Identify which cell holds the provided text, then report its [x, y] central coordinate. 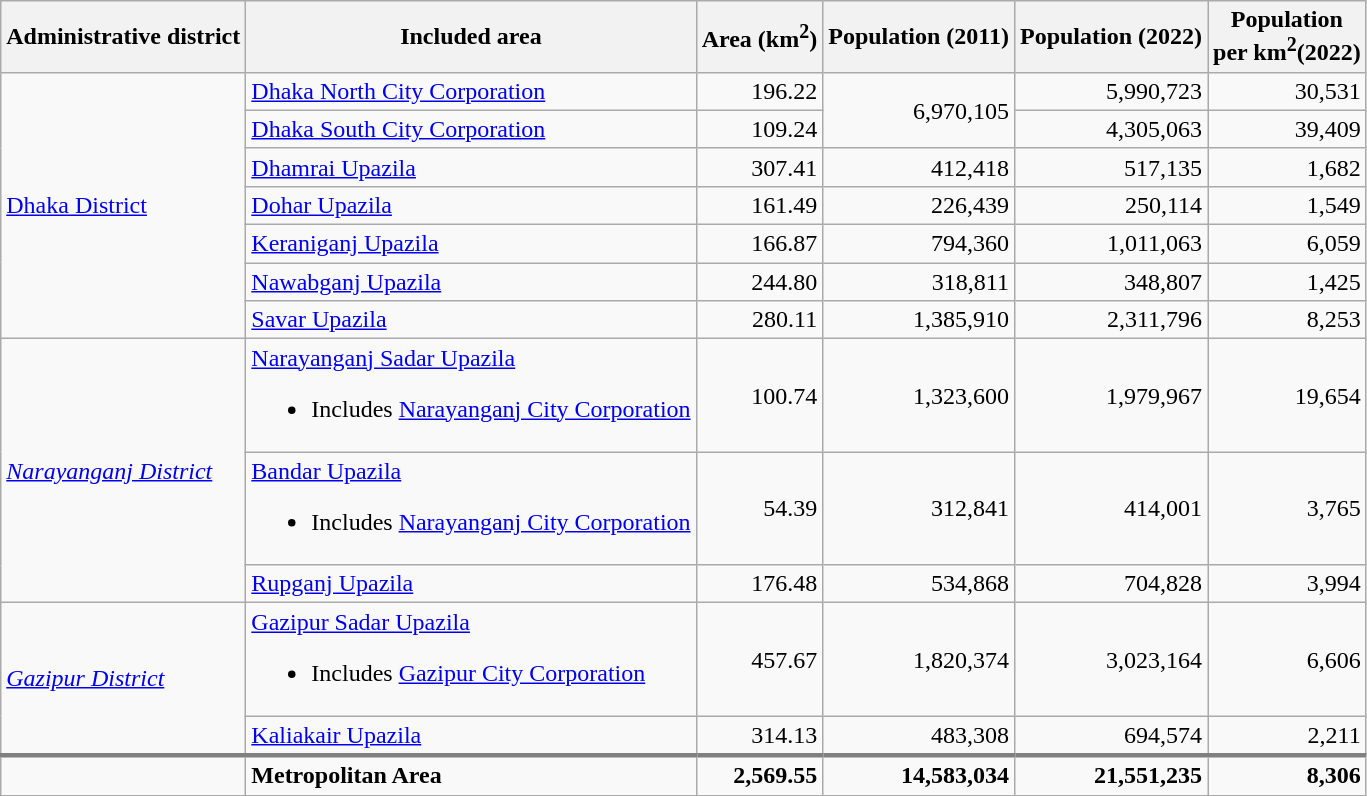
1,979,967 [1110, 396]
1,323,600 [919, 396]
Included area [471, 37]
196.22 [760, 91]
457.67 [760, 660]
2,211 [1288, 736]
Gazipur District [124, 680]
1,011,063 [1110, 244]
534,868 [919, 584]
Population (2011) [919, 37]
6,606 [1288, 660]
250,114 [1110, 205]
166.87 [760, 244]
517,135 [1110, 167]
4,305,063 [1110, 129]
100.74 [760, 396]
Savar Upazila [471, 320]
Gazipur Sadar UpazilaIncludes Gazipur City Corporation [471, 660]
14,583,034 [919, 776]
794,360 [919, 244]
1,425 [1288, 282]
54.39 [760, 508]
Administrative district [124, 37]
Bandar UpazilaIncludes Narayanganj City Corporation [471, 508]
694,574 [1110, 736]
Narayanganj District [124, 471]
109.24 [760, 129]
704,828 [1110, 584]
Area (km2) [760, 37]
Narayanganj Sadar UpazilaIncludes Narayanganj City Corporation [471, 396]
2,569.55 [760, 776]
3,023,164 [1110, 660]
21,551,235 [1110, 776]
483,308 [919, 736]
6,059 [1288, 244]
176.48 [760, 584]
3,994 [1288, 584]
39,409 [1288, 129]
Dhaka South City Corporation [471, 129]
Population (2022) [1110, 37]
244.80 [760, 282]
Dhaka North City Corporation [471, 91]
Dohar Upazila [471, 205]
1,549 [1288, 205]
412,418 [919, 167]
348,807 [1110, 282]
3,765 [1288, 508]
314.13 [760, 736]
1,682 [1288, 167]
Populationper km2(2022) [1288, 37]
30,531 [1288, 91]
8,306 [1288, 776]
2,311,796 [1110, 320]
414,001 [1110, 508]
1,385,910 [919, 320]
Dhaka District [124, 205]
312,841 [919, 508]
8,253 [1288, 320]
5,990,723 [1110, 91]
161.49 [760, 205]
Dhamrai Upazila [471, 167]
226,439 [919, 205]
Keraniganj Upazila [471, 244]
Rupganj Upazila [471, 584]
Metropolitan Area [471, 776]
318,811 [919, 282]
19,654 [1288, 396]
Nawabganj Upazila [471, 282]
6,970,105 [919, 110]
280.11 [760, 320]
1,820,374 [919, 660]
Kaliakair Upazila [471, 736]
307.41 [760, 167]
